Locate the cell with the specified text and output its (X, Y) center coordinate. 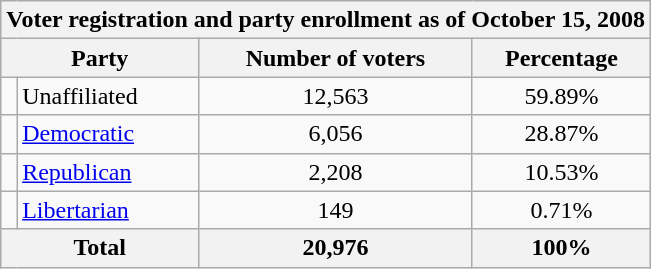
100% (561, 248)
Total (100, 248)
149 (336, 210)
6,056 (336, 134)
2,208 (336, 172)
Unaffiliated (108, 96)
20,976 (336, 248)
10.53% (561, 172)
Percentage (561, 58)
Party (100, 58)
0.71% (561, 210)
Number of voters (336, 58)
Democratic (108, 134)
59.89% (561, 96)
Republican (108, 172)
Voter registration and party enrollment as of October 15, 2008 (326, 20)
28.87% (561, 134)
12,563 (336, 96)
Libertarian (108, 210)
